Return (x, y) of the center of cell containing provided text 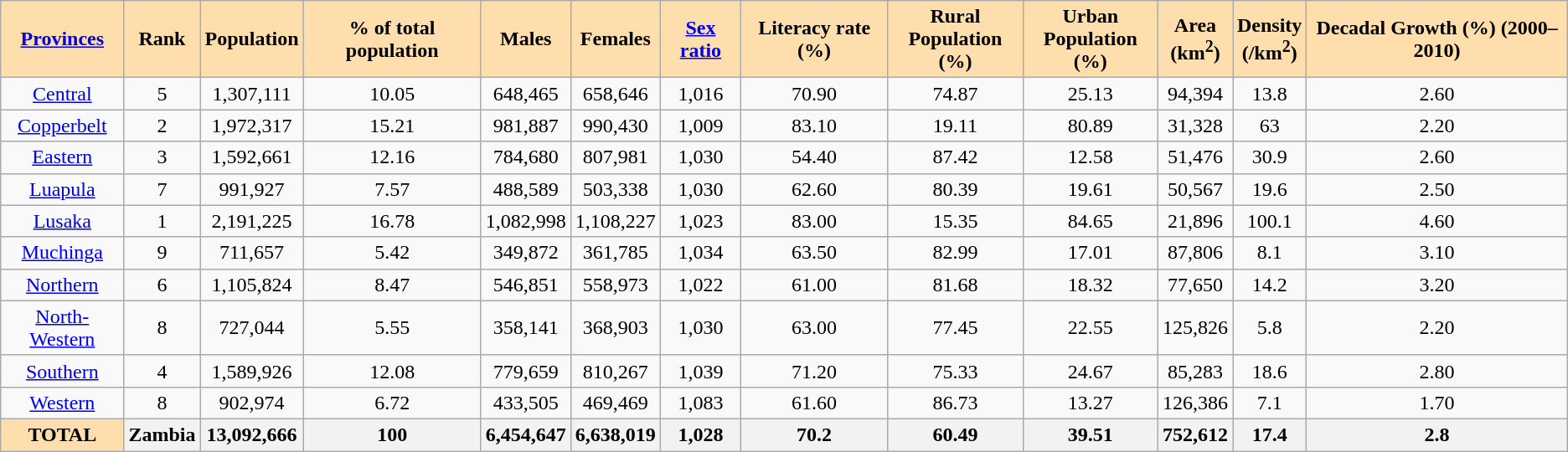
21,896 (1194, 221)
Western (62, 403)
100.1 (1270, 221)
Luapula (62, 189)
63.00 (814, 328)
Muchinga (62, 253)
810,267 (615, 371)
83.10 (814, 126)
61.00 (814, 285)
63.50 (814, 253)
12.58 (1091, 157)
752,612 (1194, 434)
3.10 (1437, 253)
125,826 (1194, 328)
13.27 (1091, 403)
63 (1270, 126)
61.60 (814, 403)
2 (162, 126)
807,981 (615, 157)
991,927 (251, 189)
70.2 (814, 434)
1,039 (700, 371)
17.01 (1091, 253)
7 (162, 189)
54.40 (814, 157)
990,430 (615, 126)
25.13 (1091, 94)
4 (162, 371)
70.90 (814, 94)
5.42 (392, 253)
100 (392, 434)
86.73 (955, 403)
1,022 (700, 285)
658,646 (615, 94)
Density (/km2) (1270, 39)
Urban Population (%) (1091, 39)
1,108,227 (615, 221)
1,028 (700, 434)
9 (162, 253)
1,083 (700, 403)
81.68 (955, 285)
5.55 (392, 328)
31,328 (1194, 126)
1,082,998 (526, 221)
12.16 (392, 157)
8.1 (1270, 253)
Lusaka (62, 221)
1 (162, 221)
503,338 (615, 189)
2.80 (1437, 371)
Sex ratio (700, 39)
784,680 (526, 157)
1,589,926 (251, 371)
16.78 (392, 221)
80.89 (1091, 126)
349,872 (526, 253)
1.70 (1437, 403)
2.50 (1437, 189)
15.35 (955, 221)
12.08 (392, 371)
981,887 (526, 126)
75.33 (955, 371)
18.6 (1270, 371)
22.55 (1091, 328)
361,785 (615, 253)
13.8 (1270, 94)
1,307,111 (251, 94)
30.9 (1270, 157)
126,386 (1194, 403)
3.20 (1437, 285)
Rank (162, 39)
Decadal Growth (%) (2000–2010) (1437, 39)
15.21 (392, 126)
50,567 (1194, 189)
82.99 (955, 253)
North-Western (62, 328)
4.60 (1437, 221)
60.49 (955, 434)
Northern (62, 285)
7.57 (392, 189)
Provinces (62, 39)
368,903 (615, 328)
1,034 (700, 253)
83.00 (814, 221)
87,806 (1194, 253)
Southern (62, 371)
77.45 (955, 328)
1,592,661 (251, 157)
902,974 (251, 403)
74.87 (955, 94)
727,044 (251, 328)
24.67 (1091, 371)
TOTAL (62, 434)
19.61 (1091, 189)
433,505 (526, 403)
77,650 (1194, 285)
1,009 (700, 126)
Copperbelt (62, 126)
1,023 (700, 221)
711,657 (251, 253)
18.32 (1091, 285)
779,659 (526, 371)
558,973 (615, 285)
Females (615, 39)
Area (km2) (1194, 39)
3 (162, 157)
6.72 (392, 403)
6 (162, 285)
8.47 (392, 285)
Zambia (162, 434)
2,191,225 (251, 221)
71.20 (814, 371)
80.39 (955, 189)
6,454,647 (526, 434)
19.11 (955, 126)
87.42 (955, 157)
Males (526, 39)
13,092,666 (251, 434)
1,972,317 (251, 126)
39.51 (1091, 434)
94,394 (1194, 94)
Literacy rate (%) (814, 39)
5 (162, 94)
84.65 (1091, 221)
17.4 (1270, 434)
10.05 (392, 94)
6,638,019 (615, 434)
Population (251, 39)
Eastern (62, 157)
488,589 (526, 189)
2.8 (1437, 434)
7.1 (1270, 403)
469,469 (615, 403)
Central (62, 94)
648,465 (526, 94)
85,283 (1194, 371)
358,141 (526, 328)
Rural Population (%) (955, 39)
% of total population (392, 39)
62.60 (814, 189)
51,476 (1194, 157)
546,851 (526, 285)
1,016 (700, 94)
14.2 (1270, 285)
5.8 (1270, 328)
19.6 (1270, 189)
1,105,824 (251, 285)
